For the text-containing cell, return its midpoint in (x, y) coordinate format. 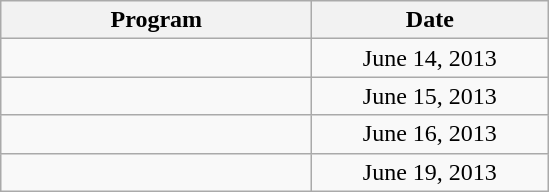
Date (430, 20)
June 16, 2013 (430, 134)
June 19, 2013 (430, 172)
June 14, 2013 (430, 58)
June 15, 2013 (430, 96)
Program (156, 20)
